Detect which cell encompasses the target text, then output its [x, y] center coordinate. 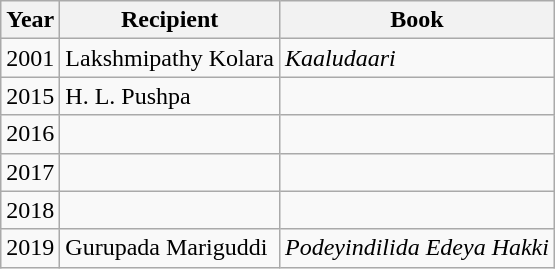
H. L. Pushpa [170, 96]
Podeyindilida Edeya Hakki [416, 248]
2016 [30, 134]
2018 [30, 210]
Lakshmipathy Kolara [170, 58]
Kaaludaari [416, 58]
2001 [30, 58]
Gurupada Mariguddi [170, 248]
2017 [30, 172]
Year [30, 20]
Recipient [170, 20]
Book [416, 20]
2019 [30, 248]
2015 [30, 96]
